Identify which cell holds the provided text, then report its [X, Y] central coordinate. 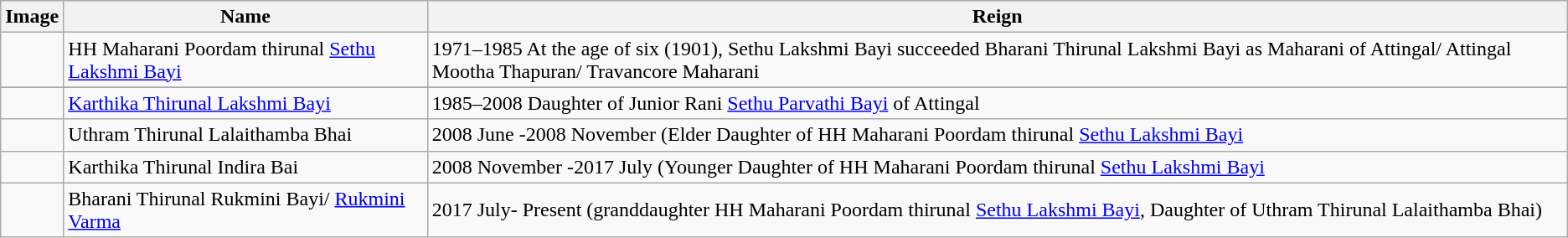
Karthika Thirunal Lakshmi Bayi [245, 103]
Name [245, 17]
Image [32, 17]
2008 June -2008 November (Elder Daughter of HH Maharani Poordam thirunal Sethu Lakshmi Bayi [997, 135]
1985–2008 Daughter of Junior Rani Sethu Parvathi Bayi of Attingal [997, 103]
2008 November -2017 July (Younger Daughter of HH Maharani Poordam thirunal Sethu Lakshmi Bayi [997, 167]
HH Maharani Poordam thirunal Sethu Lakshmi Bayi [245, 60]
Karthika Thirunal Indira Bai [245, 167]
Uthram Thirunal Lalaithamba Bhai [245, 135]
2017 July- Present (granddaughter HH Maharani Poordam thirunal Sethu Lakshmi Bayi, Daughter of Uthram Thirunal Lalaithamba Bhai) [997, 210]
Reign [997, 17]
Bharani Thirunal Rukmini Bayi/ Rukmini Varma [245, 210]
